Search for the cell housing the specified text and yield its (X, Y) center coordinate. 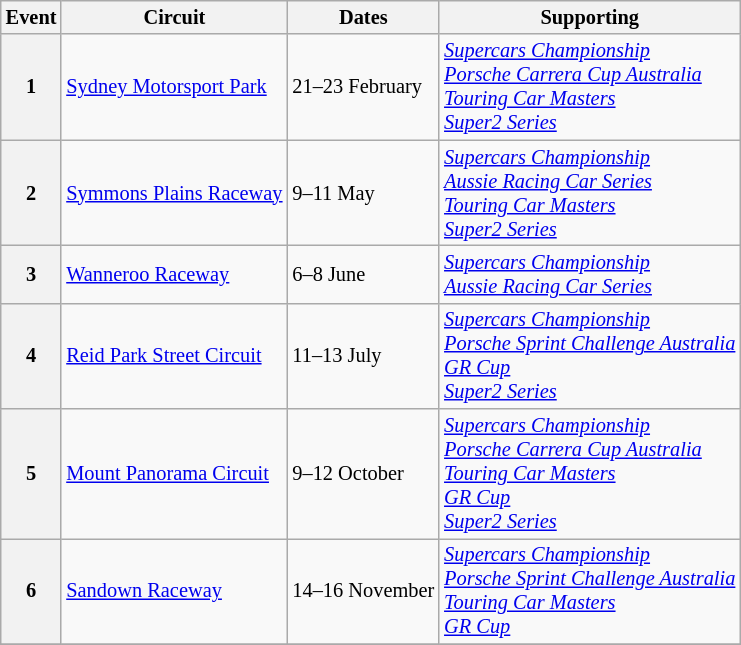
Symmons Plains Raceway (174, 193)
Circuit (174, 17)
3 (32, 274)
Supercars ChampionshipAussie Racing Car SeriesTouring Car MastersSuper2 Series (590, 193)
Reid Park Street Circuit (174, 356)
9–12 October (363, 474)
21–23 February (363, 87)
Mount Panorama Circuit (174, 474)
6 (32, 591)
9–11 May (363, 193)
11–13 July (363, 356)
Event (32, 17)
Wanneroo Raceway (174, 274)
1 (32, 87)
Supercars ChampionshipPorsche Carrera Cup AustraliaTouring Car MastersSuper2 Series (590, 87)
2 (32, 193)
Supercars ChampionshipPorsche Sprint Challenge AustraliaTouring Car MastersGR Cup (590, 591)
Sydney Motorsport Park (174, 87)
Supporting (590, 17)
4 (32, 356)
Supercars ChampionshipPorsche Carrera Cup AustraliaTouring Car MastersGR CupSuper2 Series (590, 474)
Supercars ChampionshipPorsche Sprint Challenge AustraliaGR CupSuper2 Series (590, 356)
6–8 June (363, 274)
5 (32, 474)
Sandown Raceway (174, 591)
14–16 November (363, 591)
Supercars ChampionshipAussie Racing Car Series (590, 274)
Dates (363, 17)
